Capture the cell that displays the provided text and extract its (X, Y) central coordinate. 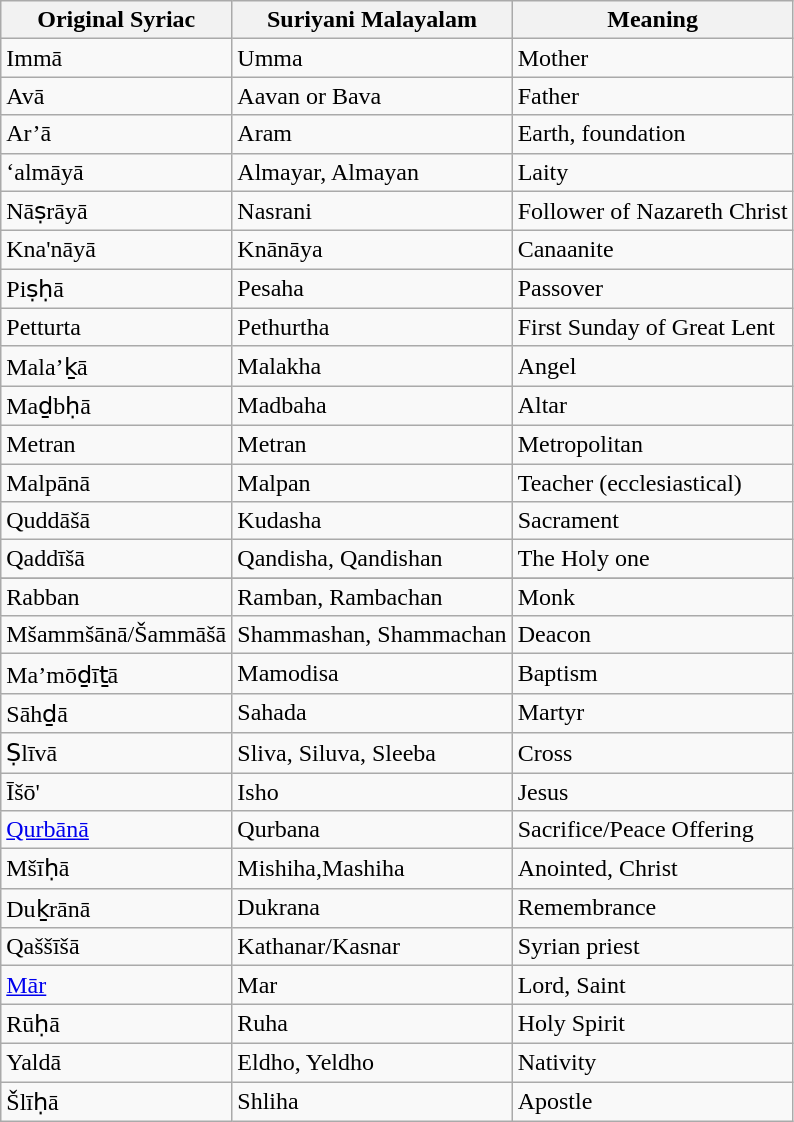
Sacrifice/Peace Offering (652, 830)
Pethurtha (372, 327)
Quddāšā (116, 521)
Ruha (372, 1024)
Altar (652, 406)
Rabban (116, 597)
Laity (652, 172)
First Sunday of Great Lent (652, 327)
Syrian priest (652, 947)
Nativity (652, 1062)
Qurbānā (116, 830)
Shliha (372, 1102)
Mšammšānā/Šammāšā (116, 635)
Aram (372, 134)
Knānāya (372, 250)
Father (652, 96)
Mamodisa (372, 674)
Sliva, Siluva, Sleeba (372, 753)
Earth, foundation (652, 134)
Passover (652, 289)
Ṣlīvā (116, 753)
Mother (652, 58)
Sāhḏā (116, 713)
Baptism (652, 674)
Malakha (372, 366)
Kna'nāyā (116, 250)
Nāṣrāyā (116, 211)
Suriyani Malayalam (372, 20)
Ma’mōḏīṯā (116, 674)
Original Syriac (116, 20)
Madbaha (372, 406)
Šlīḥā (116, 1102)
Canaanite (652, 250)
Eldho, Yeldho (372, 1062)
Malpan (372, 483)
Holy Spirit (652, 1024)
Lord, Saint (652, 985)
Rūḥā (116, 1024)
‘almāyā (116, 172)
The Holy one (652, 559)
Īšō' (116, 791)
Isho (372, 791)
Monk (652, 597)
Mishiha,Mashiha (372, 869)
Nasrani (372, 211)
Deacon (652, 635)
Piṣḥā (116, 289)
Mar (372, 985)
Martyr (652, 713)
Metropolitan (652, 444)
Angel (652, 366)
Qurbana (372, 830)
Jesus (652, 791)
Remembrance (652, 908)
Qandisha, Qandishan (372, 559)
Aavan or Bava (372, 96)
Sahada (372, 713)
Petturta (116, 327)
Apostle (652, 1102)
Anointed, Christ (652, 869)
Mala’ḵā (116, 366)
Dukrana (372, 908)
Ramban, Rambachan (372, 597)
Immā (116, 58)
Shammashan, Shammachan (372, 635)
Mšīḥā (116, 869)
Umma (372, 58)
Sacrament (652, 521)
Qaddīšā (116, 559)
Malpānā (116, 483)
Cross (652, 753)
Follower of Nazareth Christ (652, 211)
Kathanar/Kasnar (372, 947)
Ar’ā (116, 134)
Kudasha (372, 521)
Meaning (652, 20)
Yaldā (116, 1062)
Almayar, Almayan (372, 172)
Pesaha (372, 289)
Teacher (ecclesiastical) (652, 483)
Duḵrānā (116, 908)
Mār (116, 985)
Maḏbḥā (116, 406)
Avā (116, 96)
Qaššīšā (116, 947)
